Output the (X, Y) coordinate of the center of the cell containing the given text.  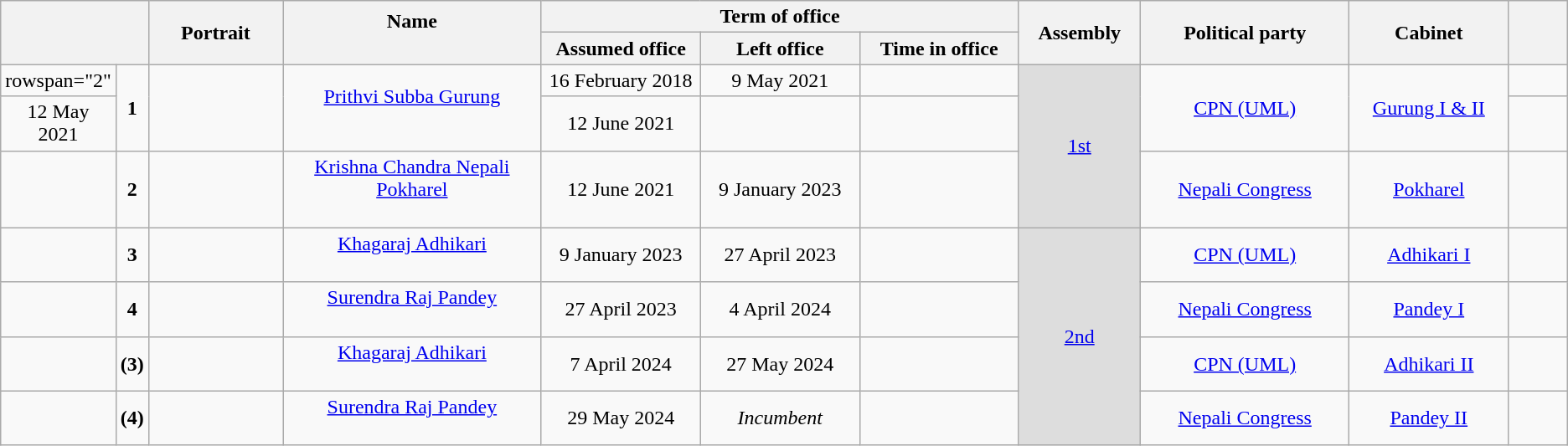
4 (132, 310)
2 (132, 189)
Time in office (939, 49)
12 May 2021 (59, 124)
Assembly (1080, 33)
Portrait (215, 33)
Adhikari II (1429, 363)
Pokharel (1429, 189)
Political party (1245, 33)
Pandey II (1429, 418)
4 April 2024 (780, 310)
27 May 2024 (780, 363)
Adhikari I (1429, 254)
Prithvi Subba Gurung (412, 107)
rowspan="2" (59, 80)
Pandey I (1429, 310)
(3) (132, 363)
7 April 2024 (621, 363)
3 (132, 254)
1 (132, 107)
2nd (1080, 336)
1st (1080, 146)
29 May 2024 (621, 418)
(4) (132, 418)
Term of office (780, 17)
Name (412, 33)
Cabinet (1429, 33)
Gurung I & II (1429, 107)
Left office (780, 49)
9 May 2021 (780, 80)
Krishna Chandra Nepali Pokharel (412, 189)
Assumed office (621, 49)
Incumbent (780, 418)
16 February 2018 (621, 80)
